Locate the cell with the specified text and output its (x, y) center coordinate. 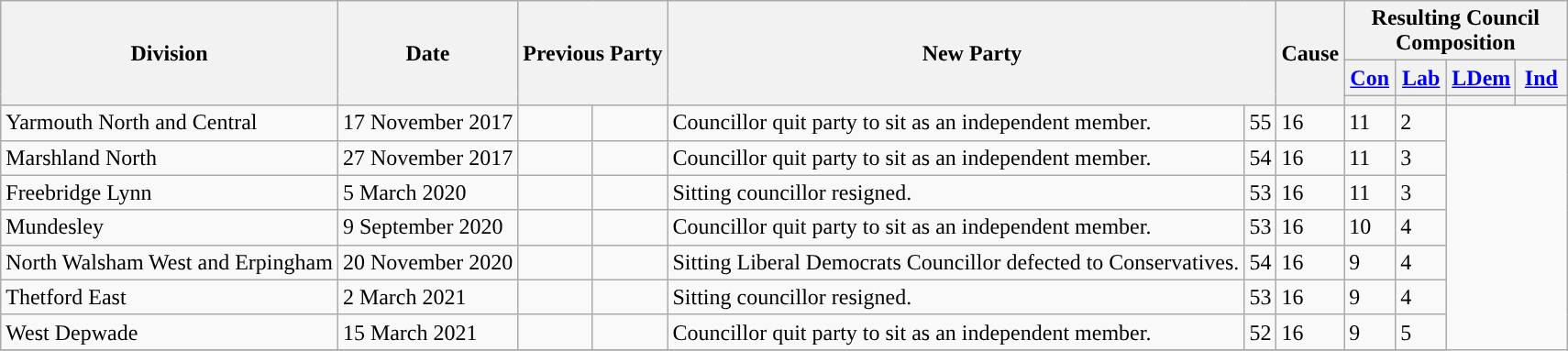
Ind (1541, 78)
Con (1370, 78)
New Party (972, 53)
Previous Party (592, 53)
West Depwade (170, 332)
52 (1260, 332)
2 March 2021 (427, 297)
20 November 2020 (427, 262)
17 November 2017 (427, 123)
North Walsham West and Erpingham (170, 262)
LDem (1482, 78)
10 (1370, 227)
5 (1421, 332)
Lab (1421, 78)
9 September 2020 (427, 227)
Sitting Liberal Democrats Councillor defected to Conservatives. (955, 262)
Cause (1310, 53)
Freebridge Lynn (170, 192)
27 November 2017 (427, 158)
5 March 2020 (427, 192)
Mundesley (170, 227)
2 (1421, 123)
Marshland North (170, 158)
Division (170, 53)
Yarmouth North and Central (170, 123)
Resulting Council Composition (1456, 31)
15 March 2021 (427, 332)
55 (1260, 123)
Thetford East (170, 297)
Date (427, 53)
